Return the (X, Y) coordinate for the center point of the cell that contains the specified text.  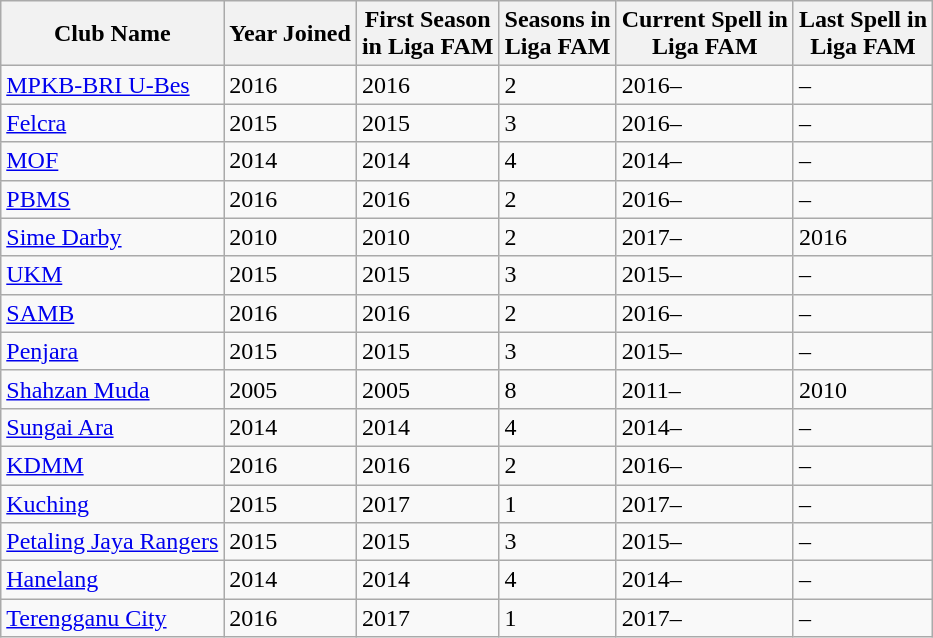
Petaling Jaya Rangers (112, 542)
Sime Darby (112, 237)
Felcra (112, 123)
2011– (704, 389)
MOF (112, 161)
First Seasonin Liga FAM (428, 34)
KDMM (112, 465)
Current Spell in Liga FAM (704, 34)
UKM (112, 275)
Year Joined (290, 34)
8 (558, 389)
Hanelang (112, 580)
Penjara (112, 351)
Last Spell in Liga FAM (862, 34)
Terengganu City (112, 618)
Seasons inLiga FAM (558, 34)
Club Name (112, 34)
MPKB-BRI U-Bes (112, 85)
Shahzan Muda (112, 389)
SAMB (112, 313)
Kuching (112, 503)
PBMS (112, 199)
Sungai Ara (112, 427)
